Provide the [X, Y] coordinate of the cell's center where the given text is located.  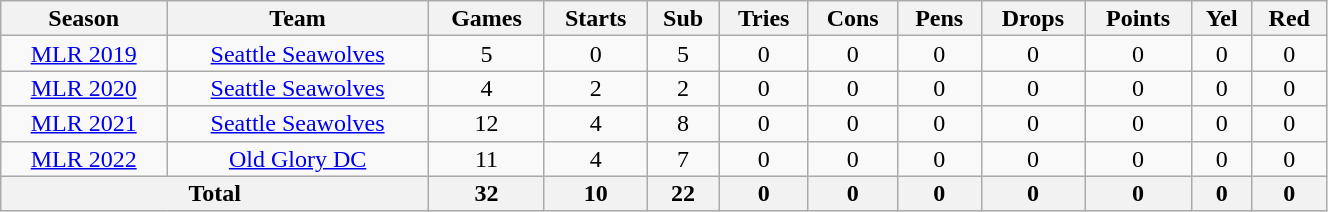
MLR 2019 [84, 54]
12 [487, 124]
Points [1138, 18]
7 [683, 158]
Drops [1033, 18]
Red [1289, 18]
22 [683, 194]
Yel [1222, 18]
Total [215, 194]
MLR 2022 [84, 158]
10 [596, 194]
Team [298, 18]
Sub [683, 18]
Old Glory DC [298, 158]
Tries [764, 18]
Cons [852, 18]
Pens [939, 18]
11 [487, 158]
32 [487, 194]
MLR 2021 [84, 124]
8 [683, 124]
Games [487, 18]
Starts [596, 18]
MLR 2020 [84, 88]
Season [84, 18]
